Locate the cell with the specified text and output its [x, y] center coordinate. 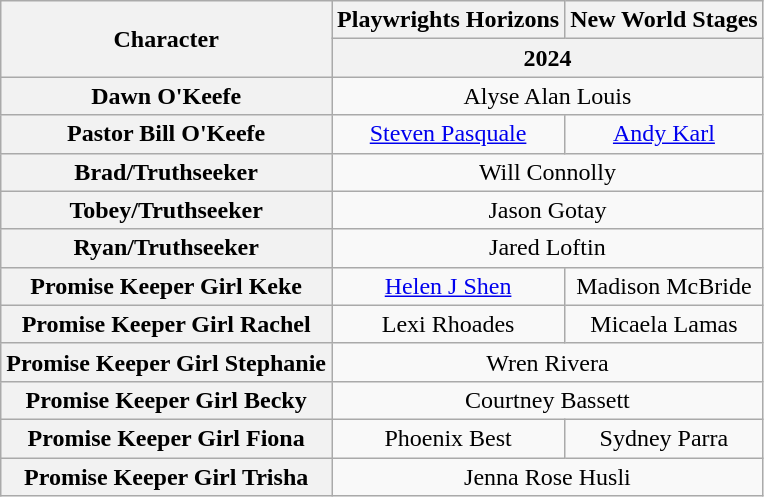
Brad/Truthseeker [166, 172]
Alyse Alan Louis [548, 96]
Jared Loftin [548, 248]
Helen J Shen [448, 286]
Promise Keeper Girl Rachel [166, 324]
New World Stages [664, 20]
Wren Rivera [548, 362]
Lexi Rhoades [448, 324]
Promise Keeper Girl Becky [166, 400]
Promise Keeper Girl Trisha [166, 477]
Madison McBride [664, 286]
Ryan/Truthseeker [166, 248]
Steven Pasquale [448, 134]
Jason Gotay [548, 210]
Playwrights Horizons [448, 20]
2024 [548, 58]
Courtney Bassett [548, 400]
Sydney Parra [664, 438]
Jenna Rose Husli [548, 477]
Character [166, 39]
Promise Keeper Girl Fiona [166, 438]
Dawn O'Keefe [166, 96]
Micaela Lamas [664, 324]
Will Connolly [548, 172]
Promise Keeper Girl Stephanie [166, 362]
Phoenix Best [448, 438]
Andy Karl [664, 134]
Tobey/Truthseeker [166, 210]
Pastor Bill O'Keefe [166, 134]
Promise Keeper Girl Keke [166, 286]
